Search for the cell housing the specified text and yield its (X, Y) center coordinate. 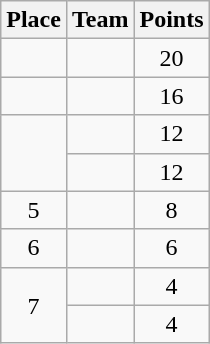
Place (34, 20)
8 (172, 210)
Points (172, 20)
5 (34, 210)
Team (100, 20)
20 (172, 58)
7 (34, 305)
16 (172, 96)
